Return (x, y) of the center of cell containing provided text 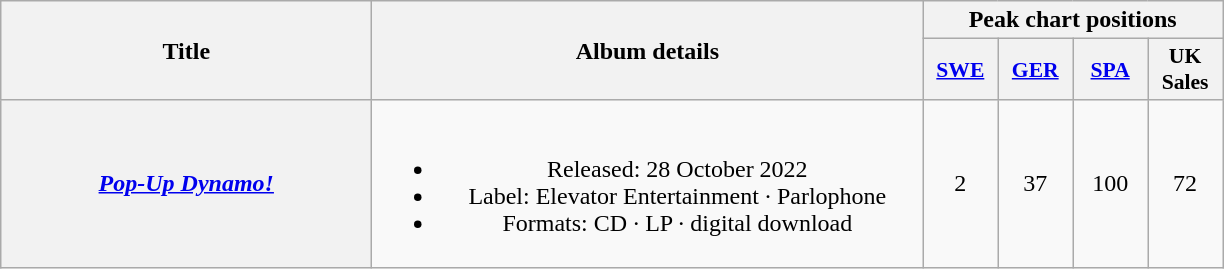
Peak chart positions (1073, 20)
72 (1186, 184)
Pop-Up Dynamo! (186, 184)
37 (1036, 184)
UK Sales (1186, 70)
GER (1036, 70)
2 (960, 184)
Released: 28 October 2022Label: Elevator Entertainment · ParlophoneFormats: CD · LP · digital download (648, 184)
Album details (648, 50)
SWE (960, 70)
SPA (1110, 70)
Title (186, 50)
100 (1110, 184)
